Search for the cell housing the specified text and yield its [x, y] center coordinate. 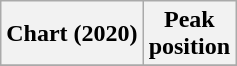
Peakposition [189, 34]
Chart (2020) [72, 34]
